Return the [x, y] coordinate for the center point of the cell that contains the specified text.  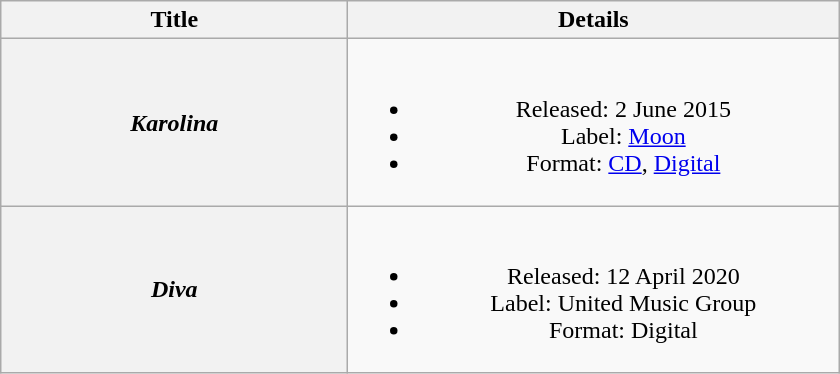
Karolina [174, 122]
Released: 12 April 2020Label: United Music GroupFormat: Digital [594, 290]
Title [174, 20]
Released: 2 June 2015Label: MoonFormat: CD, Digital [594, 122]
Details [594, 20]
Diva [174, 290]
